Provide the [X, Y] coordinate of the cell's center where the given text is located.  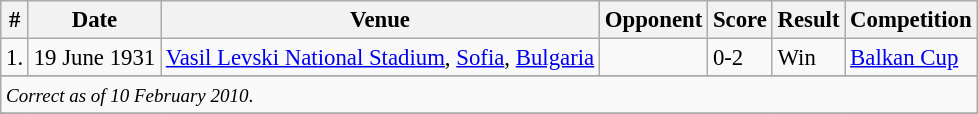
19 June 1931 [94, 58]
Win [808, 58]
# [15, 20]
Venue [380, 20]
Correct as of 10 February 2010. [489, 95]
Date [94, 20]
Opponent [653, 20]
Result [808, 20]
1. [15, 58]
Vasil Levski National Stadium, Sofia, Bulgaria [380, 58]
Balkan Cup [911, 58]
0-2 [740, 58]
Score [740, 20]
Competition [911, 20]
